From the cell containing the given text, extract its center point as (x, y) coordinate. 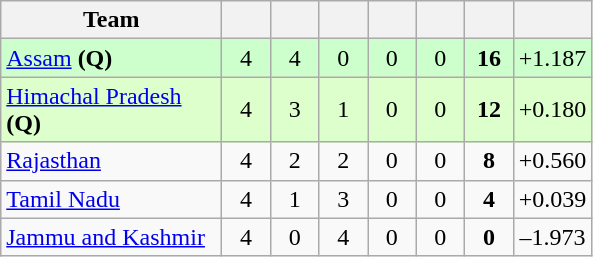
8 (490, 161)
Assam (Q) (112, 58)
Jammu and Kashmir (112, 237)
Rajasthan (112, 161)
Tamil Nadu (112, 199)
+0.180 (552, 110)
Himachal Pradesh (Q) (112, 110)
12 (490, 110)
Team (112, 20)
+0.560 (552, 161)
+1.187 (552, 58)
–1.973 (552, 237)
16 (490, 58)
+0.039 (552, 199)
